Provide the (X, Y) coordinate of the cell's center where the given text is located.  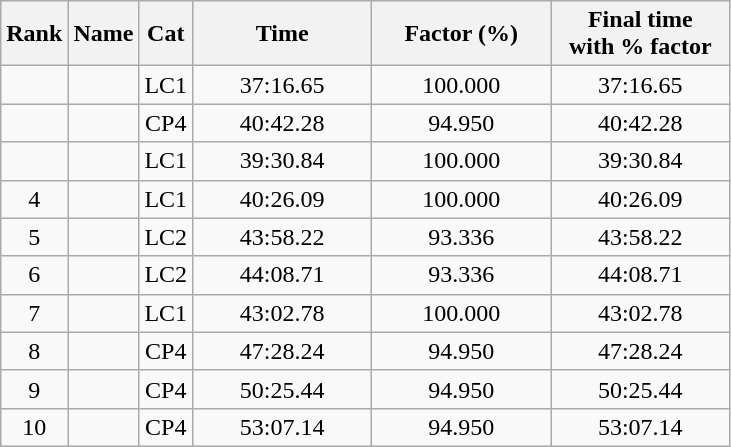
9 (34, 389)
10 (34, 427)
Name (104, 34)
8 (34, 351)
4 (34, 199)
6 (34, 275)
Cat (166, 34)
Time (282, 34)
5 (34, 237)
Rank (34, 34)
Factor (%) (462, 34)
Final timewith % factor (640, 34)
7 (34, 313)
